From the cell containing the given text, extract its center point as (X, Y) coordinate. 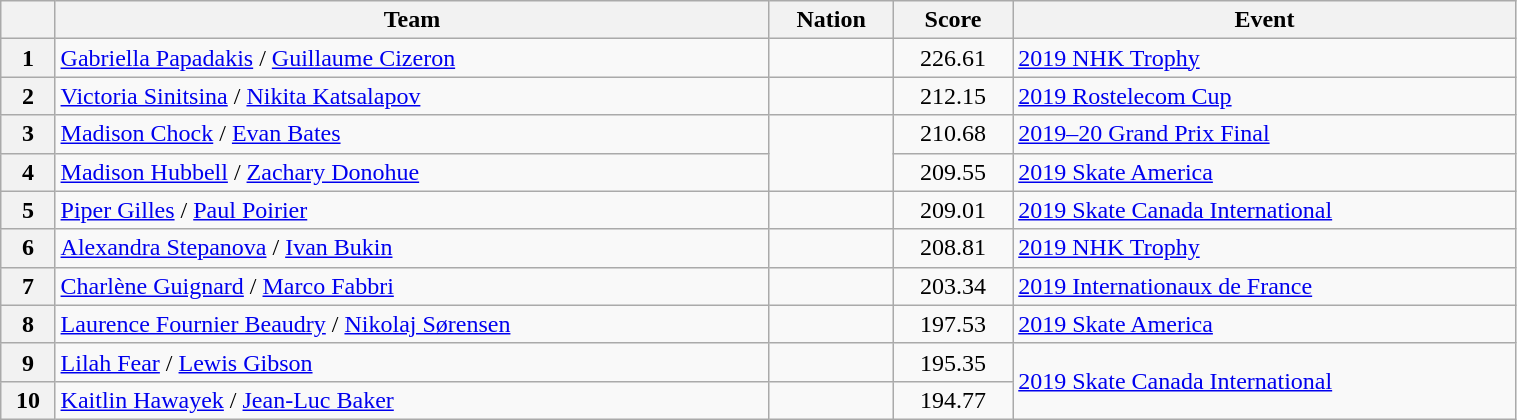
Madison Hubbell / Zachary Donohue (412, 172)
Score (952, 20)
2019–20 Grand Prix Final (1264, 134)
194.77 (952, 400)
209.01 (952, 210)
197.53 (952, 324)
3 (28, 134)
Madison Chock / Evan Bates (412, 134)
210.68 (952, 134)
9 (28, 362)
208.81 (952, 248)
1 (28, 58)
4 (28, 172)
212.15 (952, 96)
Alexandra Stepanova / Ivan Bukin (412, 248)
203.34 (952, 286)
Piper Gilles / Paul Poirier (412, 210)
8 (28, 324)
5 (28, 210)
Charlène Guignard / Marco Fabbri (412, 286)
10 (28, 400)
7 (28, 286)
226.61 (952, 58)
Nation (832, 20)
Kaitlin Hawayek / Jean-Luc Baker (412, 400)
Gabriella Papadakis / Guillaume Cizeron (412, 58)
Event (1264, 20)
209.55 (952, 172)
Laurence Fournier Beaudry / Nikolaj Sørensen (412, 324)
Team (412, 20)
2019 Rostelecom Cup (1264, 96)
2 (28, 96)
Lilah Fear / Lewis Gibson (412, 362)
6 (28, 248)
2019 Internationaux de France (1264, 286)
195.35 (952, 362)
Victoria Sinitsina / Nikita Katsalapov (412, 96)
